Identify which cell holds the provided text, then report its (x, y) central coordinate. 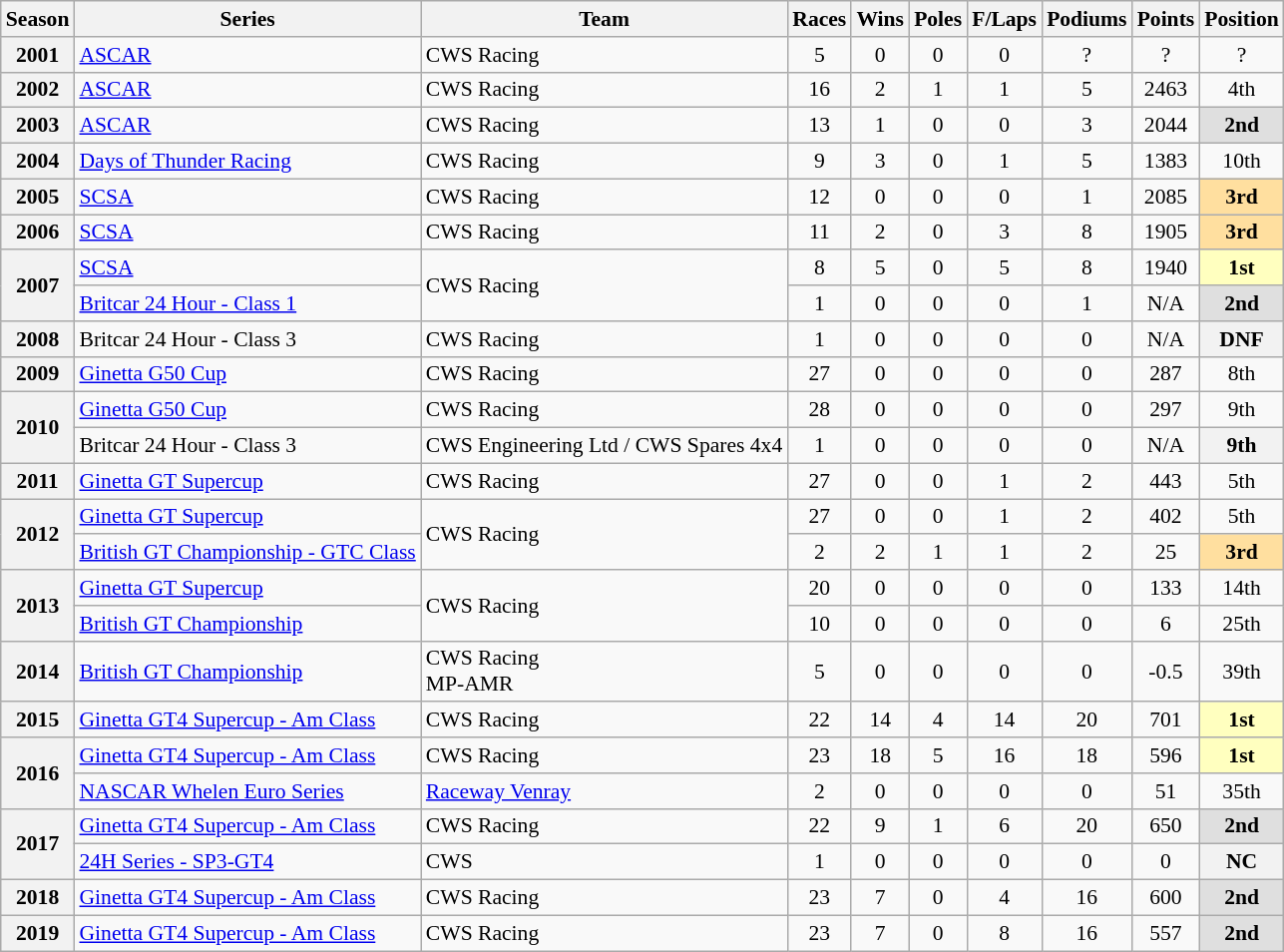
25th (1241, 624)
British GT Championship - GTC Class (247, 553)
14th (1241, 588)
51 (1166, 791)
297 (1166, 410)
443 (1166, 481)
Poles (938, 19)
2014 (38, 671)
Points (1166, 19)
133 (1166, 588)
2044 (1166, 126)
28 (819, 410)
650 (1166, 826)
600 (1166, 898)
2005 (38, 197)
2013 (38, 605)
11 (819, 233)
2085 (1166, 197)
Raceway Venray (605, 791)
13 (819, 126)
Series (247, 19)
CWS (605, 862)
2019 (38, 933)
2016 (38, 772)
1905 (1166, 233)
10th (1241, 162)
10 (819, 624)
701 (1166, 720)
NASCAR Whelen Euro Series (247, 791)
Team (605, 19)
2007 (38, 285)
2463 (1166, 90)
24H Series - SP3-GT4 (247, 862)
CWS Engineering Ltd / CWS Spares 4x4 (605, 446)
2017 (38, 844)
402 (1166, 517)
2002 (38, 90)
2001 (38, 55)
1940 (1166, 268)
DNF (1241, 339)
2008 (38, 339)
2010 (38, 427)
2003 (38, 126)
25 (1166, 553)
12 (819, 197)
F/Laps (1004, 19)
35th (1241, 791)
2012 (38, 535)
Races (819, 19)
Britcar 24 Hour - Class 1 (247, 303)
2018 (38, 898)
Days of Thunder Racing (247, 162)
287 (1166, 374)
-0.5 (1166, 671)
Wins (880, 19)
8th (1241, 374)
596 (1166, 755)
Position (1241, 19)
2004 (38, 162)
2006 (38, 233)
2009 (38, 374)
39th (1241, 671)
Podiums (1087, 19)
2015 (38, 720)
NC (1241, 862)
2011 (38, 481)
CWS RacingMP-AMR (605, 671)
Season (38, 19)
1383 (1166, 162)
557 (1166, 933)
4th (1241, 90)
